Locate the cell with the specified text and output its (x, y) center coordinate. 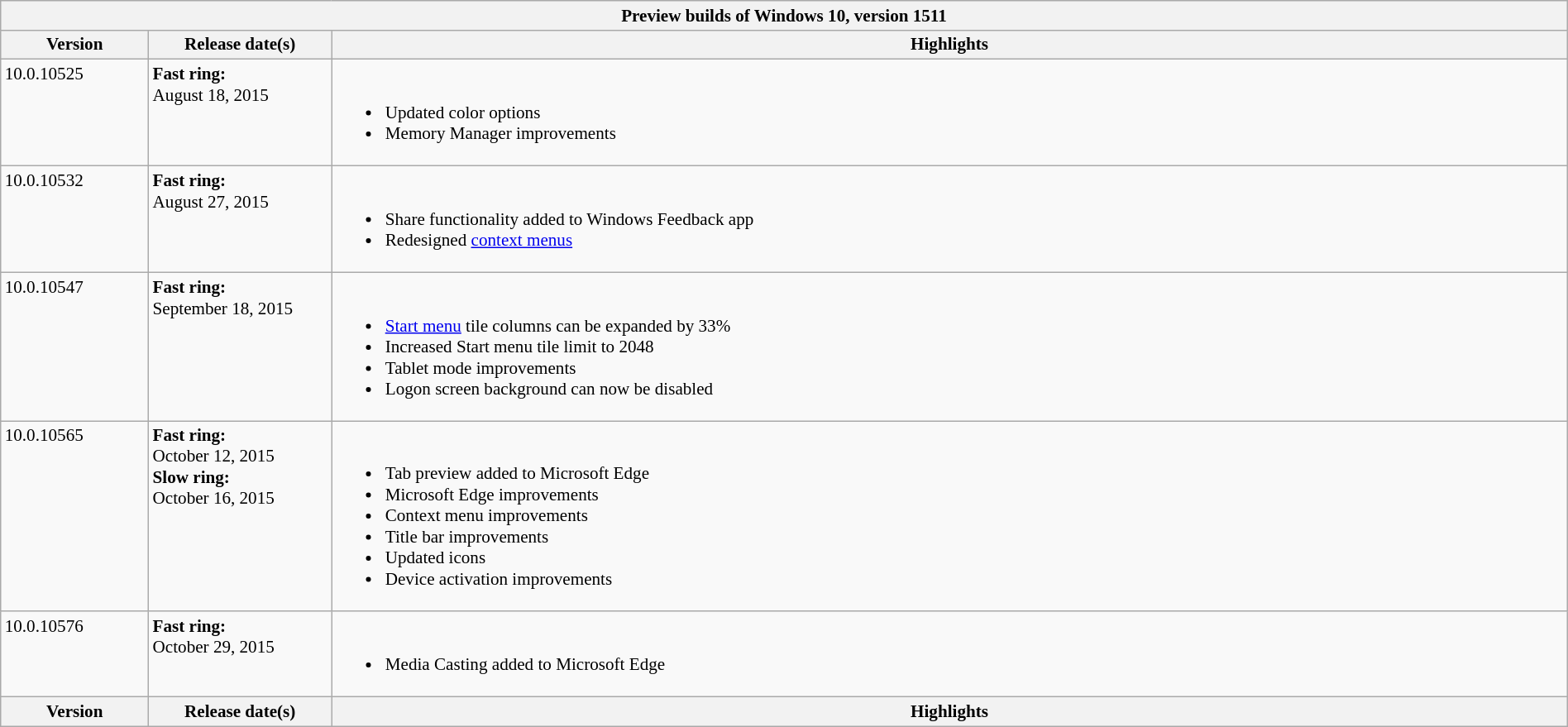
Fast ring:October 12, 2015Slow ring:October 16, 2015 (240, 516)
Fast ring:September 18, 2015 (240, 347)
Preview builds of Windows 10, version 1511 (784, 15)
10.0.10547 (74, 347)
Fast ring:October 29, 2015 (240, 653)
10.0.10525 (74, 112)
10.0.10565 (74, 516)
Fast ring:August 18, 2015 (240, 112)
10.0.10532 (74, 218)
Share functionality added to Windows Feedback appRedesigned context menus (949, 218)
10.0.10576 (74, 653)
Fast ring:August 27, 2015 (240, 218)
Updated color optionsMemory Manager improvements (949, 112)
Media Casting added to Microsoft Edge (949, 653)
